Return (x, y) of the center of cell containing provided text 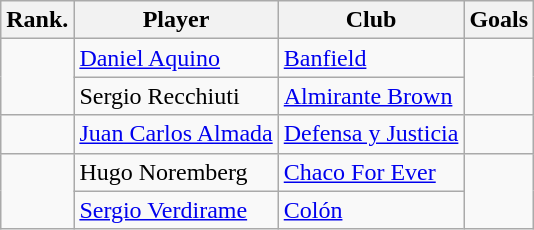
Goals (499, 20)
Colón (371, 210)
Banfield (371, 58)
Almirante Brown (371, 96)
Juan Carlos Almada (176, 134)
Club (371, 20)
Defensa y Justicia (371, 134)
Sergio Recchiuti (176, 96)
Chaco For Ever (371, 172)
Daniel Aquino (176, 58)
Sergio Verdirame (176, 210)
Hugo Noremberg (176, 172)
Rank. (38, 20)
Player (176, 20)
